Pinpoint the cell where the given text exists, returning its [x, y] midpoint coordinate. 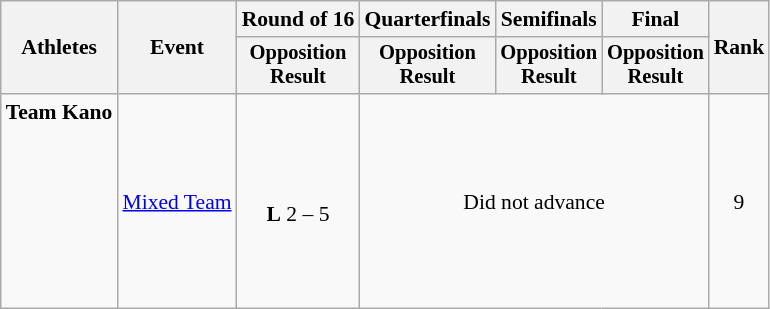
Did not advance [534, 201]
Mixed Team [176, 201]
Event [176, 48]
Rank [740, 48]
Round of 16 [298, 19]
Quarterfinals [427, 19]
Semifinals [548, 19]
L 2 – 5 [298, 201]
Final [656, 19]
Team Kano [60, 201]
9 [740, 201]
Athletes [60, 48]
